From the cell containing the given text, extract its center point as (X, Y) coordinate. 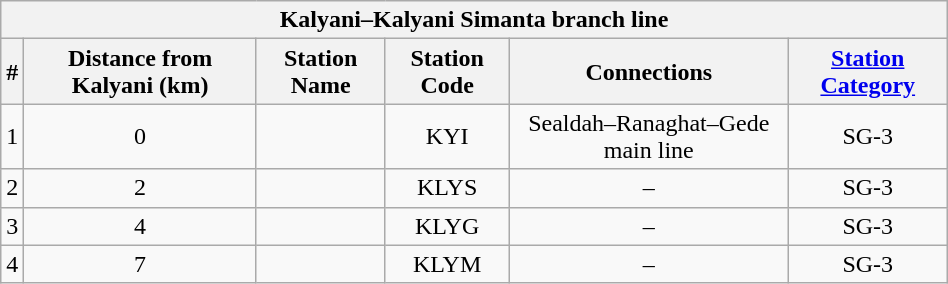
KLYS (447, 188)
Kalyani–Kalyani Simanta branch line (474, 20)
Station Code (447, 72)
KLYM (447, 264)
Distance from Kalyani (km) (140, 72)
0 (140, 136)
KYI (447, 136)
Sealdah–Ranaghat–Gede main line (648, 136)
Station Name (320, 72)
Station Category (868, 72)
1 (12, 136)
# (12, 72)
KLYG (447, 226)
7 (140, 264)
Connections (648, 72)
3 (12, 226)
